Extract the [x, y] coordinate from the center of the cell holding the provided text.  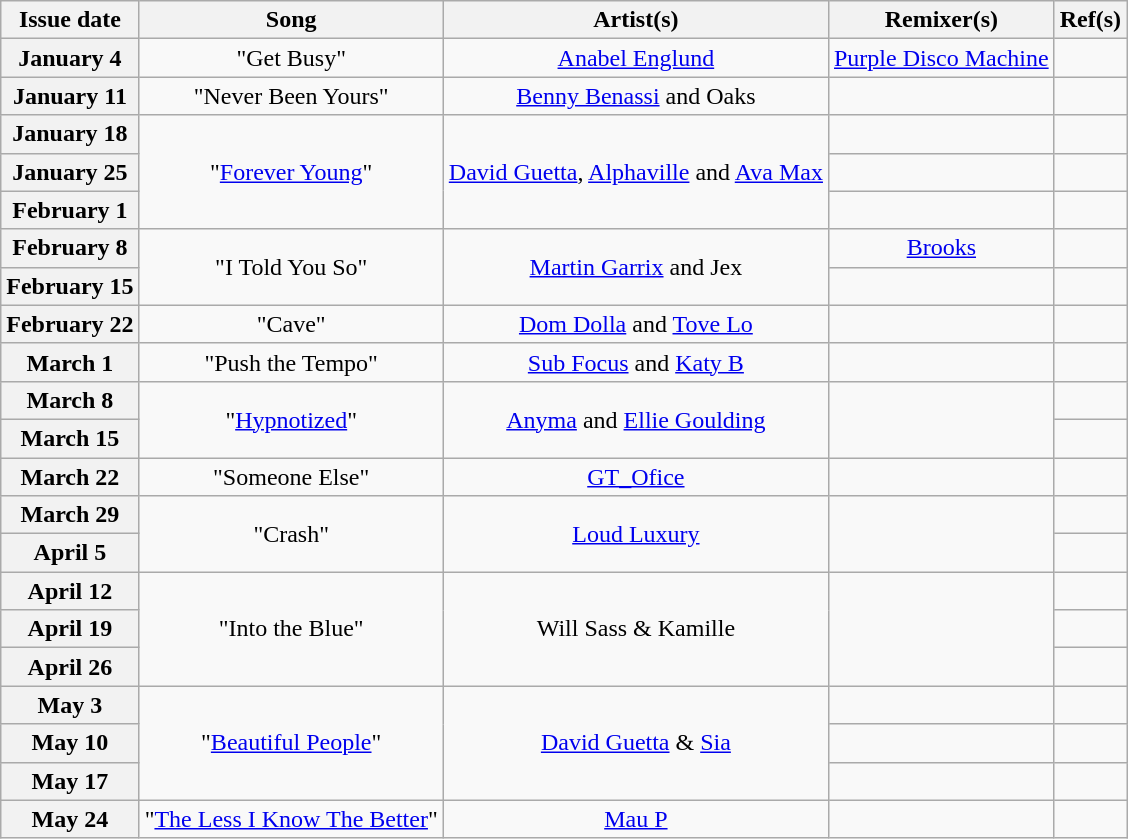
"I Told You So" [291, 267]
May 3 [70, 705]
Sub Focus and Katy B [636, 362]
January 11 [70, 96]
Song [291, 20]
"Crash" [291, 534]
GT_Ofice [636, 477]
January 4 [70, 58]
April 19 [70, 629]
David Guetta & Sia [636, 743]
February 15 [70, 286]
"Into the Blue" [291, 629]
March 15 [70, 438]
Dom Dolla and Tove Lo [636, 324]
Loud Luxury [636, 534]
Anyma and Ellie Goulding [636, 419]
March 29 [70, 515]
"Cave" [291, 324]
Mau P [636, 819]
"Never Been Yours" [291, 96]
March 1 [70, 362]
January 18 [70, 134]
"Get Busy" [291, 58]
Purple Disco Machine [941, 58]
Ref(s) [1090, 20]
Martin Garrix and Jex [636, 267]
"The Less I Know The Better" [291, 819]
May 10 [70, 743]
April 5 [70, 553]
Remixer(s) [941, 20]
April 12 [70, 591]
Benny Benassi and Oaks [636, 96]
"Someone Else" [291, 477]
Issue date [70, 20]
Artist(s) [636, 20]
"Hypnotized" [291, 419]
Will Sass & Kamille [636, 629]
Brooks [941, 248]
February 8 [70, 248]
Anabel Englund [636, 58]
March 22 [70, 477]
May 24 [70, 819]
January 25 [70, 172]
March 8 [70, 400]
"Push the Tempo" [291, 362]
May 17 [70, 781]
April 26 [70, 667]
February 1 [70, 210]
February 22 [70, 324]
"Forever Young" [291, 172]
David Guetta, Alphaville and Ava Max [636, 172]
"Beautiful People" [291, 743]
